For the text-containing cell, return its midpoint in (X, Y) coordinate format. 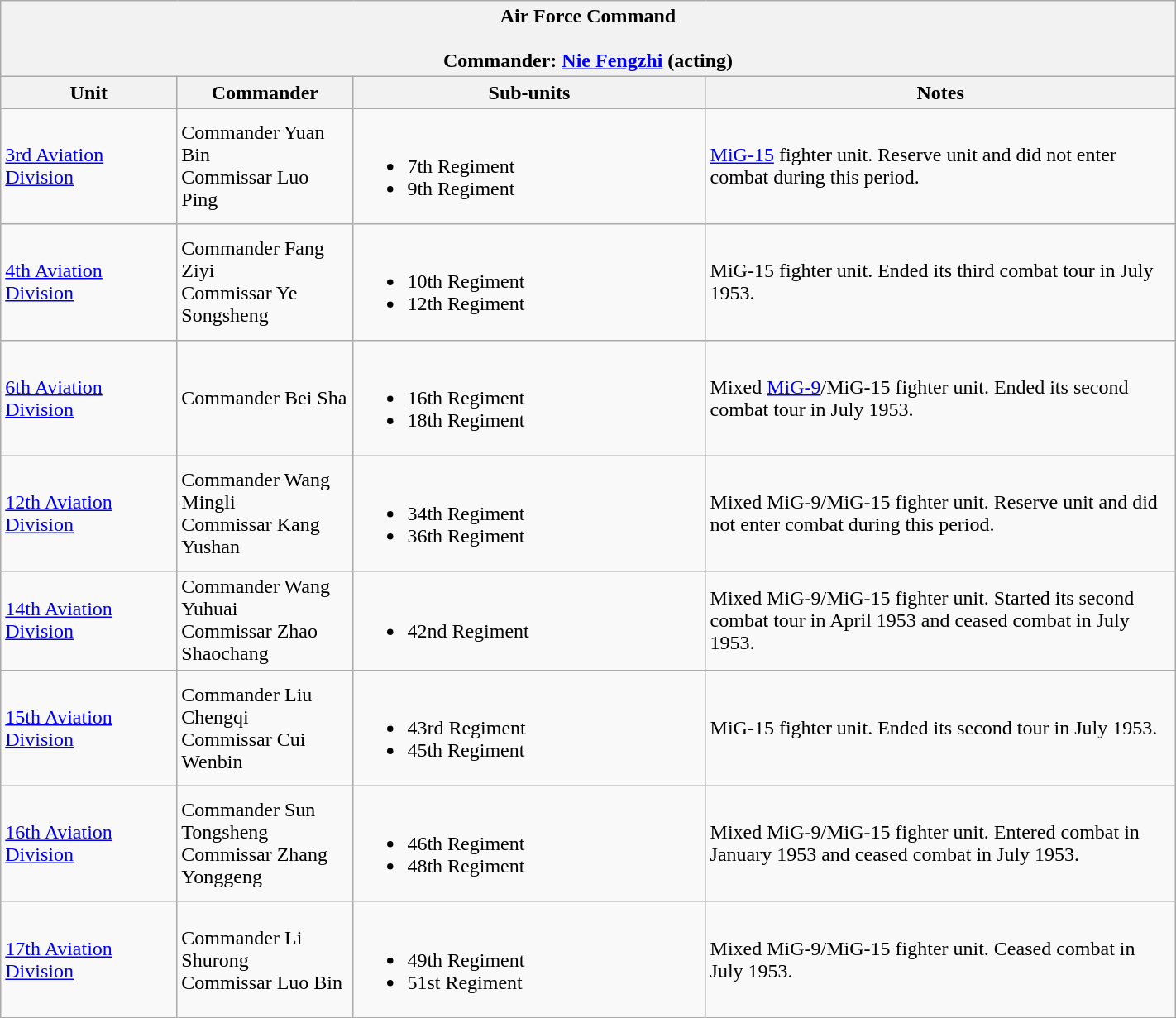
MiG-15 fighter unit. Ended its second tour in July 1953. (940, 728)
Mixed MiG-9/MiG-15 fighter unit. Reserve unit and did not enter combat during this period. (940, 514)
Commander Yuan BinCommissar Luo Ping (265, 166)
4th Aviation Division (89, 282)
Commander Wang YuhuaiCommissar Zhao Shaochang (265, 620)
Commander Wang MingliCommissar Kang Yushan (265, 514)
6th Aviation Division (89, 398)
Commander Sun TongshengCommissar Zhang Yonggeng (265, 844)
Commander Liu ChengqiCommissar Cui Wenbin (265, 728)
Commander Bei Sha (265, 398)
MiG-15 fighter unit. Ended its third combat tour in July 1953. (940, 282)
3rd Aviation Division (89, 166)
Mixed MiG-9/MiG-15 fighter unit. Started its second combat tour in April 1953 and ceased combat in July 1953. (940, 620)
7th Regiment9th Regiment (529, 166)
Commander (265, 93)
14th Aviation Division (89, 620)
Notes (940, 93)
17th Aviation Division (89, 959)
Mixed MiG-9/MiG-15 fighter unit. Entered combat in January 1953 and ceased combat in July 1953. (940, 844)
MiG-15 fighter unit. Reserve unit and did not enter combat during this period. (940, 166)
34th Regiment36th Regiment (529, 514)
Mixed MiG-9/MiG-15 fighter unit. Ended its second combat tour in July 1953. (940, 398)
46th Regiment48th Regiment (529, 844)
16th Regiment18th Regiment (529, 398)
Sub-units (529, 93)
Mixed MiG-9/MiG-15 fighter unit. Ceased combat in July 1953. (940, 959)
Unit (89, 93)
16th Aviation Division (89, 844)
12th Aviation Division (89, 514)
43rd Regiment45th Regiment (529, 728)
Commander Li ShurongCommissar Luo Bin (265, 959)
10th Regiment12th Regiment (529, 282)
49th Regiment51st Regiment (529, 959)
Commander Fang ZiyiCommissar Ye Songsheng (265, 282)
15th Aviation Division (89, 728)
42nd Regiment (529, 620)
Air Force CommandCommander: Nie Fengzhi (acting) (588, 39)
